Locate the cell with the specified text and output its [X, Y] center coordinate. 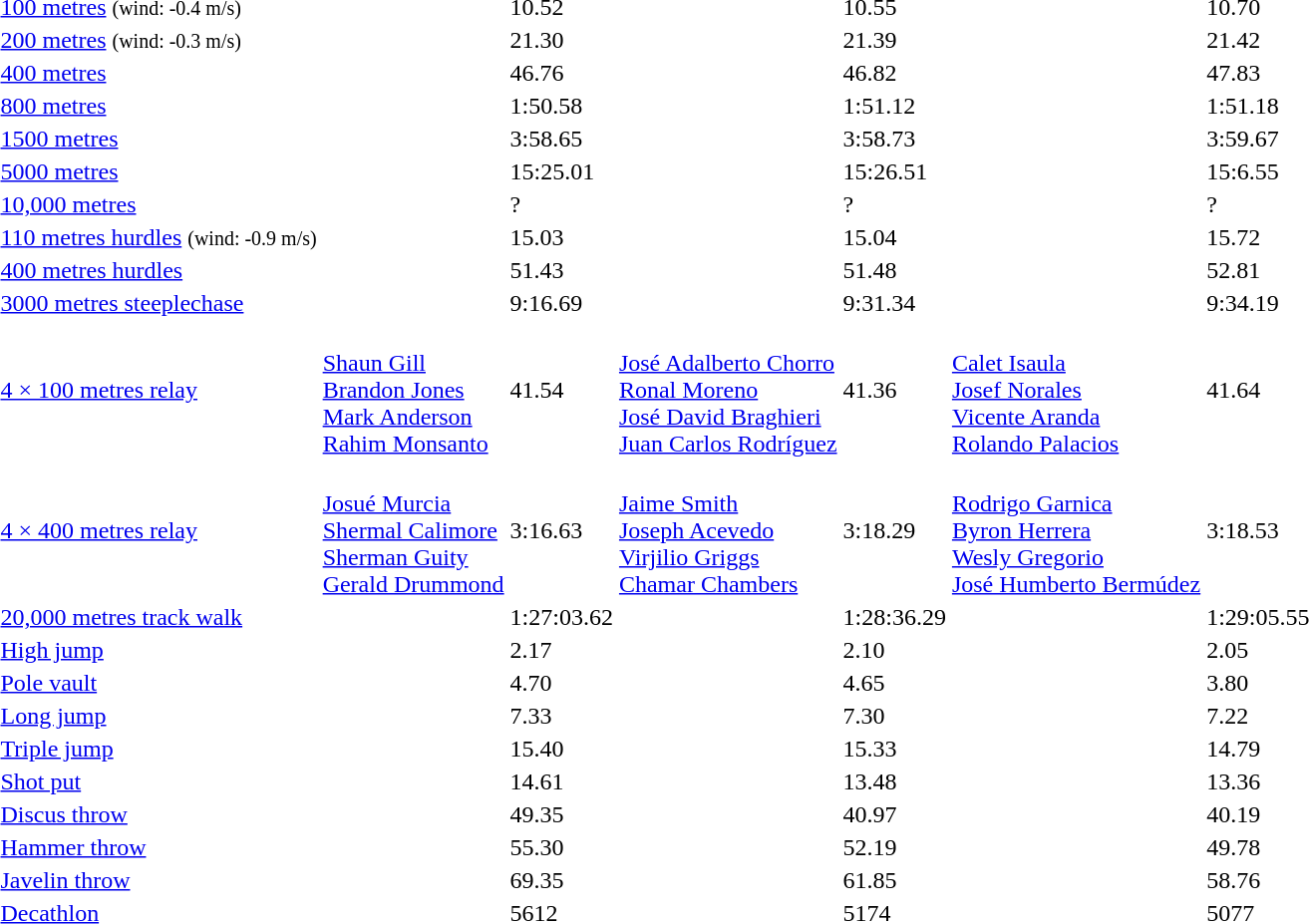
1:27:03.62 [561, 617]
15.40 [561, 749]
7.33 [561, 716]
52.19 [894, 847]
69.35 [561, 880]
49.35 [561, 814]
3:18.29 [894, 530]
1:50.58 [561, 106]
Calet IsaulaJosef NoralesVicente ArandaRolando Palacios [1076, 390]
1:51.12 [894, 106]
3:58.65 [561, 139]
3:58.73 [894, 139]
51.43 [561, 270]
46.76 [561, 73]
4.70 [561, 683]
61.85 [894, 880]
51.48 [894, 270]
15:26.51 [894, 171]
46.82 [894, 73]
José Adalberto ChorroRonal MorenoJosé David BraghieriJuan Carlos Rodríguez [728, 390]
9:31.34 [894, 303]
41.36 [894, 390]
14.61 [561, 781]
1:28:36.29 [894, 617]
7.30 [894, 716]
4.65 [894, 683]
Josué MurciaShermal CalimoreSherman GuityGerald Drummond [413, 530]
Shaun GillBrandon JonesMark AndersonRahim Monsanto [413, 390]
9:16.69 [561, 303]
21.30 [561, 40]
55.30 [561, 847]
2.17 [561, 650]
Rodrigo GarnicaByron HerreraWesly GregorioJosé Humberto Bermúdez [1076, 530]
41.54 [561, 390]
15.04 [894, 237]
15:25.01 [561, 171]
15.33 [894, 749]
2.10 [894, 650]
Jaime SmithJoseph AcevedoVirjilio GriggsChamar Chambers [728, 530]
13.48 [894, 781]
21.39 [894, 40]
3:16.63 [561, 530]
40.97 [894, 814]
15.03 [561, 237]
